Output the (x, y) coordinate of the center of the cell containing the given text.  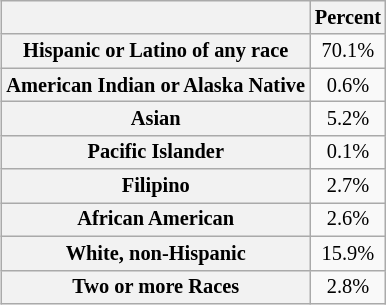
0.6% (348, 85)
Percent (348, 18)
Hispanic or Latino of any race (156, 51)
2.7% (348, 186)
70.1% (348, 51)
Filipino (156, 186)
Pacific Islander (156, 152)
Asian (156, 119)
15.9% (348, 253)
American Indian or Alaska Native (156, 85)
Two or more Races (156, 287)
African American (156, 220)
White, non-Hispanic (156, 253)
0.1% (348, 152)
5.2% (348, 119)
2.8% (348, 287)
2.6% (348, 220)
